Return (x, y) of the center of cell containing provided text 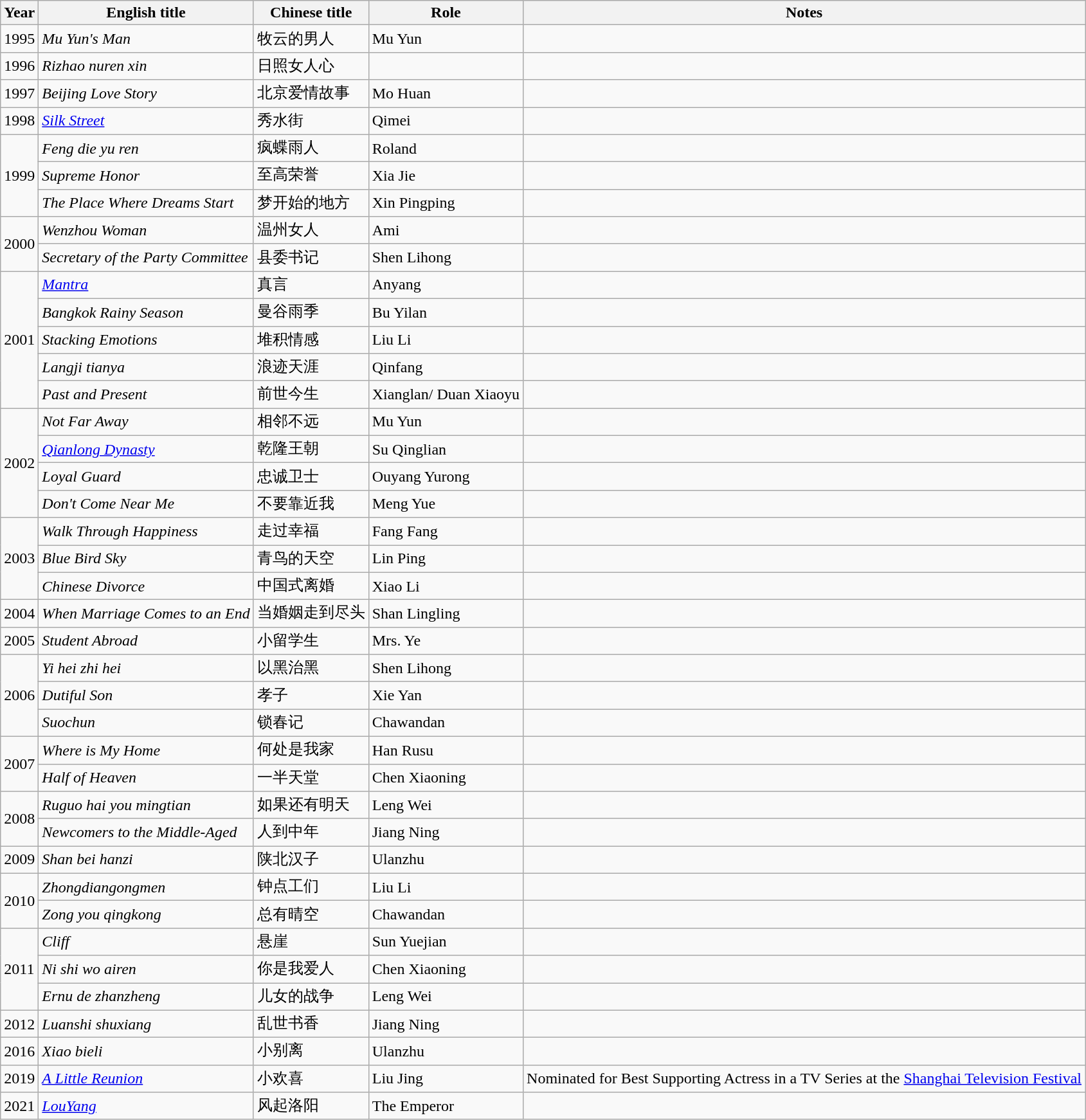
Suochun (146, 723)
一半天堂 (311, 778)
1996 (19, 66)
Yi hei zhi hei (146, 669)
Stacking Emotions (146, 339)
2012 (19, 1024)
Qinfang (446, 368)
堆积情感 (311, 339)
Xiao Li (446, 586)
浪迹天涯 (311, 368)
2009 (19, 860)
2006 (19, 696)
Xia Jie (446, 176)
Bu Yilan (446, 312)
当婚姻走到尽头 (311, 613)
Xin Pingping (446, 203)
青鸟的天空 (311, 559)
县委书记 (311, 257)
2021 (19, 1106)
疯蝶雨人 (311, 148)
曼谷雨季 (311, 312)
Supreme Honor (146, 176)
总有晴空 (311, 914)
Mo Huan (446, 94)
The Emperor (446, 1106)
Xianglan/ Duan Xiaoyu (446, 395)
Student Abroad (146, 640)
你是我爱人 (311, 970)
日照女人心 (311, 66)
Newcomers to the Middle-Aged (146, 832)
Feng die yu ren (146, 148)
Loyal Guard (146, 477)
Not Far Away (146, 422)
Rizhao nuren xin (146, 66)
1998 (19, 121)
2004 (19, 613)
Sun Yuejian (446, 941)
A Little Reunion (146, 1079)
Han Rusu (446, 750)
2000 (19, 244)
如果还有明天 (311, 805)
乱世书香 (311, 1024)
以黑治黑 (311, 669)
前世今生 (311, 395)
Mrs. Ye (446, 640)
Where is My Home (146, 750)
Ernu de zhanzheng (146, 997)
孝子 (311, 696)
2002 (19, 463)
Anyang (446, 285)
Qianlong Dynasty (146, 449)
Lin Ping (446, 559)
2008 (19, 819)
Shan bei hanzi (146, 860)
Liu Jing (446, 1079)
风起洛阳 (311, 1106)
相邻不远 (311, 422)
Notes (804, 13)
牧云的男人 (311, 39)
中国式离婚 (311, 586)
Secretary of the Party Committee (146, 257)
Dutiful Son (146, 696)
Fang Fang (446, 531)
悬崖 (311, 941)
Mu Yun's Man (146, 39)
1999 (19, 176)
Wenzhou Woman (146, 230)
2007 (19, 764)
Mantra (146, 285)
Luanshi shuxiang (146, 1024)
陕北汉子 (311, 860)
小留学生 (311, 640)
Nominated for Best Supporting Actress in a TV Series at the Shanghai Television Festival (804, 1079)
Year (19, 13)
Role (446, 13)
1997 (19, 94)
LouYang (146, 1106)
梦开始的地方 (311, 203)
2019 (19, 1079)
Roland (446, 148)
Zong you qingkong (146, 914)
小欢喜 (311, 1079)
Langji tianya (146, 368)
Bangkok Rainy Season (146, 312)
The Place Where Dreams Start (146, 203)
2010 (19, 900)
2001 (19, 339)
Meng Yue (446, 504)
Ruguo hai you mingtian (146, 805)
乾隆王朝 (311, 449)
Cliff (146, 941)
Past and Present (146, 395)
钟点工们 (311, 887)
2005 (19, 640)
Half of Heaven (146, 778)
忠诚卫士 (311, 477)
Ouyang Yurong (446, 477)
Su Qinglian (446, 449)
Ni shi wo airen (146, 970)
真言 (311, 285)
不要靠近我 (311, 504)
Silk Street (146, 121)
Xie Yan (446, 696)
Qimei (446, 121)
锁春记 (311, 723)
走过幸福 (311, 531)
温州女人 (311, 230)
English title (146, 13)
小别离 (311, 1052)
儿女的战争 (311, 997)
Beijing Love Story (146, 94)
Blue Bird Sky (146, 559)
Don't Come Near Me (146, 504)
北京爱情故事 (311, 94)
1995 (19, 39)
Zhongdiangongmen (146, 887)
2011 (19, 969)
人到中年 (311, 832)
Xiao bieli (146, 1052)
Chinese Divorce (146, 586)
Chinese title (311, 13)
When Marriage Comes to an End (146, 613)
秀水街 (311, 121)
2016 (19, 1052)
2003 (19, 559)
至高荣誉 (311, 176)
Ami (446, 230)
Shan Lingling (446, 613)
Walk Through Happiness (146, 531)
何处是我家 (311, 750)
